Capture the cell that displays the provided text and extract its (x, y) central coordinate. 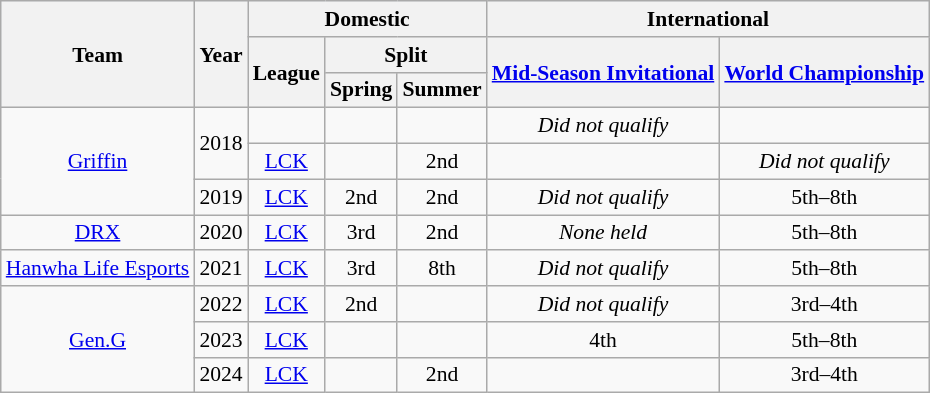
Summer (442, 90)
World Championship (824, 72)
Spring (362, 90)
Team (98, 54)
8th (442, 269)
2022 (220, 304)
2021 (220, 269)
2023 (220, 340)
Domestic (368, 19)
2020 (220, 233)
Hanwha Life Esports (98, 269)
DRX (98, 233)
Griffin (98, 162)
2024 (220, 375)
None held (604, 233)
Year (220, 54)
4th (604, 340)
2019 (220, 197)
Mid-Season Invitational (604, 72)
Split (406, 55)
International (708, 19)
2018 (220, 144)
League (286, 72)
Gen.G (98, 340)
